Return (X, Y) of the center of cell containing provided text 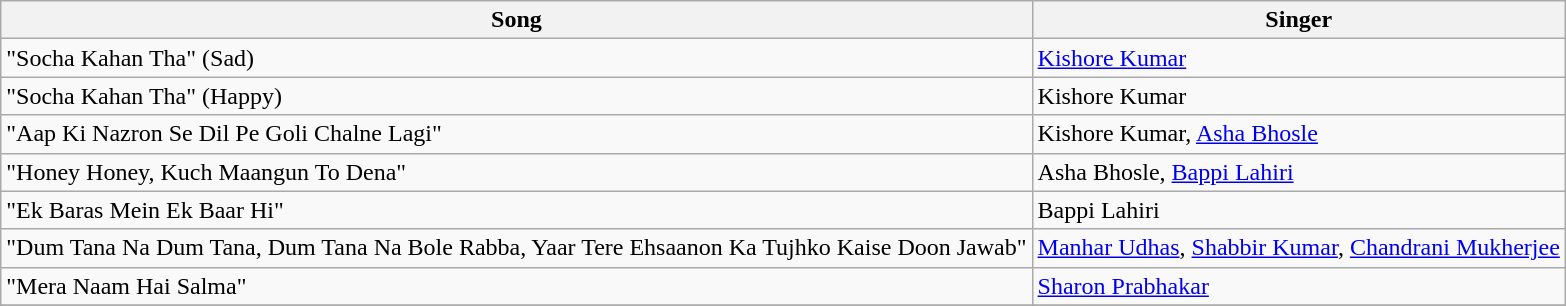
Sharon Prabhakar (1298, 286)
Song (516, 20)
Manhar Udhas, Shabbir Kumar, Chandrani Mukherjee (1298, 248)
Singer (1298, 20)
"Ek Baras Mein Ek Baar Hi" (516, 210)
"Socha Kahan Tha" (Happy) (516, 96)
"Mera Naam Hai Salma" (516, 286)
"Socha Kahan Tha" (Sad) (516, 58)
Kishore Kumar, Asha Bhosle (1298, 134)
"Aap Ki Nazron Se Dil Pe Goli Chalne Lagi" (516, 134)
Bappi Lahiri (1298, 210)
Asha Bhosle, Bappi Lahiri (1298, 172)
"Dum Tana Na Dum Tana, Dum Tana Na Bole Rabba, Yaar Tere Ehsaanon Ka Tujhko Kaise Doon Jawab" (516, 248)
"Honey Honey, Kuch Maangun To Dena" (516, 172)
